Extract the [x, y] coordinate from the center of the cell holding the provided text.  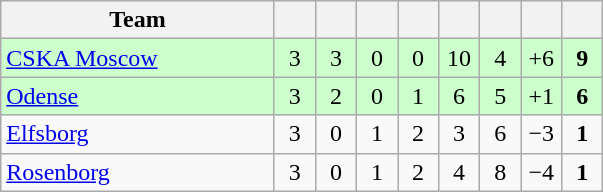
+6 [542, 58]
Rosenborg [138, 172]
Odense [138, 96]
−3 [542, 134]
Team [138, 20]
10 [460, 58]
5 [500, 96]
9 [582, 58]
+1 [542, 96]
Elfsborg [138, 134]
−4 [542, 172]
CSKA Moscow [138, 58]
8 [500, 172]
